Identify which cell holds the provided text, then report its [x, y] central coordinate. 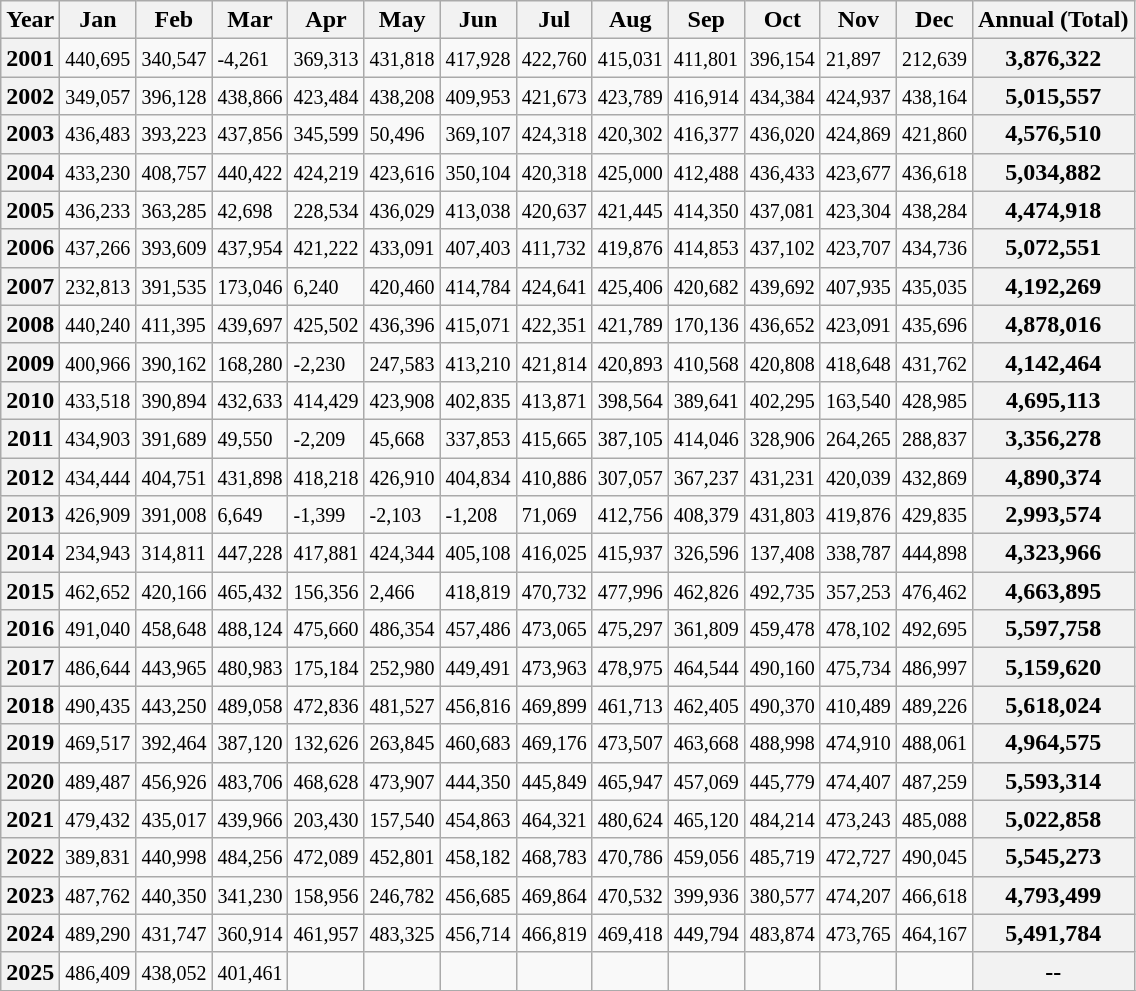
473,765 [858, 933]
456,685 [478, 895]
469,899 [554, 705]
5,034,882 [1053, 172]
42,698 [250, 210]
481,527 [402, 705]
438,052 [174, 971]
474,207 [858, 895]
389,641 [706, 400]
431,762 [934, 362]
469,517 [98, 743]
380,577 [782, 895]
420,682 [706, 286]
413,210 [478, 362]
439,966 [250, 819]
492,695 [934, 629]
Oct [782, 20]
390,894 [174, 400]
2013 [30, 515]
484,214 [782, 819]
173,046 [250, 286]
337,853 [478, 438]
-2,103 [402, 515]
490,160 [782, 667]
439,697 [250, 324]
466,618 [934, 895]
418,648 [858, 362]
158,956 [326, 895]
449,491 [478, 667]
405,108 [478, 553]
486,354 [402, 629]
431,818 [402, 58]
439,692 [782, 286]
445,849 [554, 781]
410,568 [706, 362]
484,256 [250, 857]
421,789 [630, 324]
440,350 [174, 895]
469,864 [554, 895]
407,403 [478, 248]
314,811 [174, 553]
50,496 [402, 134]
5,545,273 [1053, 857]
2023 [30, 895]
415,937 [630, 553]
-- [1053, 971]
252,980 [402, 667]
436,029 [402, 210]
2008 [30, 324]
438,866 [250, 96]
411,732 [554, 248]
402,835 [478, 400]
477,996 [630, 591]
408,379 [706, 515]
474,910 [858, 743]
21,897 [858, 58]
434,384 [782, 96]
203,430 [326, 819]
2025 [30, 971]
360,914 [250, 933]
433,230 [98, 172]
2,993,574 [1053, 515]
434,736 [934, 248]
393,609 [174, 248]
Jun [478, 20]
398,564 [630, 400]
387,105 [630, 438]
438,164 [934, 96]
5,159,620 [1053, 667]
2,466 [402, 591]
488,061 [934, 743]
402,295 [782, 400]
2024 [30, 933]
418,218 [326, 477]
423,677 [858, 172]
Jan [98, 20]
413,038 [478, 210]
459,056 [706, 857]
387,120 [250, 743]
483,874 [782, 933]
361,809 [706, 629]
435,035 [934, 286]
363,285 [174, 210]
449,794 [706, 933]
421,673 [554, 96]
470,532 [630, 895]
399,936 [706, 895]
328,906 [782, 438]
437,266 [98, 248]
454,863 [478, 819]
420,318 [554, 172]
71,069 [554, 515]
2021 [30, 819]
404,834 [478, 477]
486,997 [934, 667]
2007 [30, 286]
461,957 [326, 933]
4,793,499 [1053, 895]
433,091 [402, 248]
264,265 [858, 438]
5,593,314 [1053, 781]
338,787 [858, 553]
2016 [30, 629]
Sep [706, 20]
489,226 [934, 705]
246,782 [402, 895]
436,396 [402, 324]
431,747 [174, 933]
465,120 [706, 819]
473,507 [630, 743]
2015 [30, 591]
473,065 [554, 629]
424,219 [326, 172]
425,406 [630, 286]
408,757 [174, 172]
418,819 [478, 591]
Jul [554, 20]
411,801 [706, 58]
485,719 [782, 857]
417,928 [478, 58]
2010 [30, 400]
431,898 [250, 477]
4,663,895 [1053, 591]
432,869 [934, 477]
416,025 [554, 553]
431,803 [782, 515]
396,154 [782, 58]
4,192,269 [1053, 286]
438,284 [934, 210]
436,233 [98, 210]
391,535 [174, 286]
437,954 [250, 248]
463,668 [706, 743]
357,253 [858, 591]
389,831 [98, 857]
420,039 [858, 477]
4,323,966 [1053, 553]
488,124 [250, 629]
435,696 [934, 324]
Apr [326, 20]
487,259 [934, 781]
469,176 [554, 743]
487,762 [98, 895]
459,478 [782, 629]
369,313 [326, 58]
409,953 [478, 96]
-2,230 [326, 362]
-4,261 [250, 58]
462,652 [98, 591]
414,784 [478, 286]
423,484 [326, 96]
2005 [30, 210]
440,422 [250, 172]
Annual (Total) [1053, 20]
436,020 [782, 134]
490,370 [782, 705]
464,167 [934, 933]
478,102 [858, 629]
424,869 [858, 134]
431,231 [782, 477]
479,432 [98, 819]
341,230 [250, 895]
424,937 [858, 96]
Nov [858, 20]
434,903 [98, 438]
437,856 [250, 134]
414,350 [706, 210]
392,464 [174, 743]
424,641 [554, 286]
472,727 [858, 857]
Dec [934, 20]
483,706 [250, 781]
5,072,551 [1053, 248]
391,689 [174, 438]
247,583 [402, 362]
421,222 [326, 248]
488,998 [782, 743]
473,907 [402, 781]
5,015,557 [1053, 96]
2003 [30, 134]
2019 [30, 743]
3,356,278 [1053, 438]
433,518 [98, 400]
345,599 [326, 134]
Year [30, 20]
414,429 [326, 400]
2006 [30, 248]
489,487 [98, 781]
401,461 [250, 971]
440,240 [98, 324]
5,618,024 [1053, 705]
485,088 [934, 819]
168,280 [250, 362]
2022 [30, 857]
2012 [30, 477]
460,683 [478, 743]
462,826 [706, 591]
4,878,016 [1053, 324]
411,395 [174, 324]
232,813 [98, 286]
443,965 [174, 667]
175,184 [326, 667]
2020 [30, 781]
2011 [30, 438]
447,228 [250, 553]
435,017 [174, 819]
423,616 [402, 172]
473,243 [858, 819]
340,547 [174, 58]
443,250 [174, 705]
480,983 [250, 667]
4,474,918 [1053, 210]
420,637 [554, 210]
432,633 [250, 400]
420,166 [174, 591]
137,408 [782, 553]
391,008 [174, 515]
480,624 [630, 819]
425,000 [630, 172]
434,444 [98, 477]
Feb [174, 20]
263,845 [402, 743]
492,735 [782, 591]
429,835 [934, 515]
452,801 [402, 857]
469,418 [630, 933]
45,668 [402, 438]
420,808 [782, 362]
456,714 [478, 933]
483,325 [402, 933]
440,998 [174, 857]
489,290 [98, 933]
6,240 [326, 286]
456,926 [174, 781]
396,128 [174, 96]
470,732 [554, 591]
426,910 [402, 477]
2014 [30, 553]
4,142,464 [1053, 362]
425,502 [326, 324]
457,486 [478, 629]
350,104 [478, 172]
2004 [30, 172]
407,935 [858, 286]
4,890,374 [1053, 477]
-1,399 [326, 515]
472,089 [326, 857]
423,908 [402, 400]
2009 [30, 362]
415,665 [554, 438]
426,909 [98, 515]
2017 [30, 667]
132,626 [326, 743]
-1,208 [478, 515]
422,760 [554, 58]
468,783 [554, 857]
415,031 [630, 58]
410,489 [858, 705]
421,814 [554, 362]
491,040 [98, 629]
2002 [30, 96]
390,162 [174, 362]
436,433 [782, 172]
458,648 [174, 629]
475,660 [326, 629]
421,445 [630, 210]
464,321 [554, 819]
444,350 [478, 781]
437,081 [782, 210]
472,836 [326, 705]
288,837 [934, 438]
3,876,322 [1053, 58]
486,409 [98, 971]
156,356 [326, 591]
413,871 [554, 400]
461,713 [630, 705]
412,488 [706, 172]
4,576,510 [1053, 134]
436,483 [98, 134]
400,966 [98, 362]
475,734 [858, 667]
5,022,858 [1053, 819]
486,644 [98, 667]
393,223 [174, 134]
440,695 [98, 58]
414,046 [706, 438]
2001 [30, 58]
367,237 [706, 477]
438,208 [402, 96]
416,377 [706, 134]
170,136 [706, 324]
422,351 [554, 324]
490,435 [98, 705]
462,405 [706, 705]
421,860 [934, 134]
404,751 [174, 477]
457,069 [706, 781]
423,707 [858, 248]
228,534 [326, 210]
410,886 [554, 477]
415,071 [478, 324]
326,596 [706, 553]
437,102 [782, 248]
423,789 [630, 96]
465,947 [630, 781]
Aug [630, 20]
464,544 [706, 667]
414,853 [706, 248]
444,898 [934, 553]
416,914 [706, 96]
2018 [30, 705]
478,975 [630, 667]
468,628 [326, 781]
466,819 [554, 933]
412,756 [630, 515]
424,318 [554, 134]
369,107 [478, 134]
420,893 [630, 362]
4,695,113 [1053, 400]
420,460 [402, 286]
Mar [250, 20]
157,540 [402, 819]
476,462 [934, 591]
436,652 [782, 324]
424,344 [402, 553]
417,881 [326, 553]
490,045 [934, 857]
163,540 [858, 400]
May [402, 20]
456,816 [478, 705]
465,432 [250, 591]
6,649 [250, 515]
420,302 [630, 134]
489,058 [250, 705]
234,943 [98, 553]
5,491,784 [1053, 933]
307,057 [630, 477]
423,091 [858, 324]
-2,209 [326, 438]
212,639 [934, 58]
5,597,758 [1053, 629]
436,618 [934, 172]
475,297 [630, 629]
470,786 [630, 857]
458,182 [478, 857]
349,057 [98, 96]
4,964,575 [1053, 743]
423,304 [858, 210]
49,550 [250, 438]
428,985 [934, 400]
474,407 [858, 781]
445,779 [782, 781]
473,963 [554, 667]
